Find where the given text appears and provide that cell's center as (X, Y) coordinate. 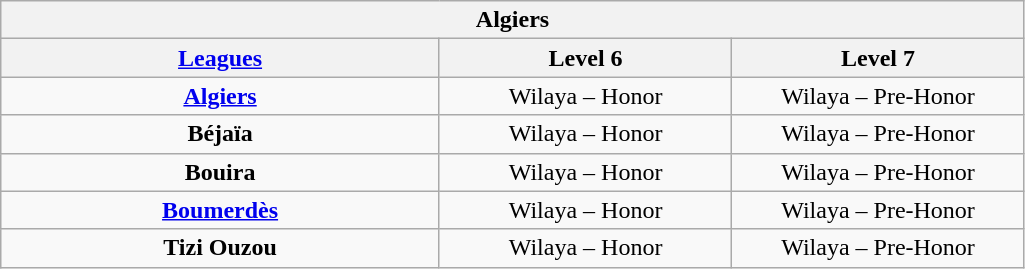
Level 6 (585, 58)
Bouira (220, 172)
Boumerdès (220, 210)
Level 7 (878, 58)
Tizi Ouzou (220, 248)
Béjaïa (220, 134)
Leagues (220, 58)
